Identify which cell holds the provided text, then report its [X, Y] central coordinate. 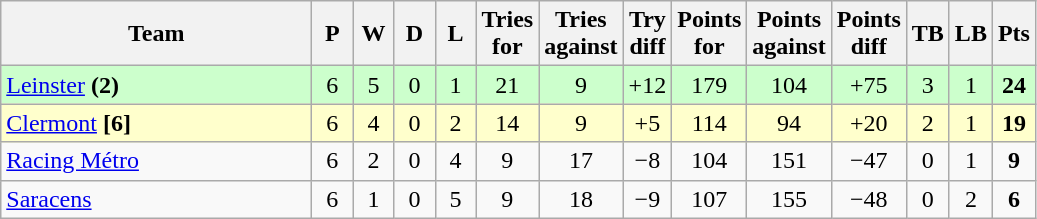
+5 [648, 123]
Tries for [508, 34]
21 [508, 85]
94 [789, 123]
3 [928, 85]
18 [581, 199]
Points for [710, 34]
−8 [648, 161]
Points diff [868, 34]
Racing Métro [156, 161]
LB [970, 34]
24 [1014, 85]
−47 [868, 161]
Points against [789, 34]
−9 [648, 199]
114 [710, 123]
L [456, 34]
Team [156, 34]
19 [1014, 123]
17 [581, 161]
+75 [868, 85]
155 [789, 199]
−48 [868, 199]
Tries against [581, 34]
107 [710, 199]
179 [710, 85]
Clermont [6] [156, 123]
Leinster (2) [156, 85]
Try diff [648, 34]
Pts [1014, 34]
W [374, 34]
Saracens [156, 199]
151 [789, 161]
P [332, 34]
TB [928, 34]
+20 [868, 123]
D [414, 34]
+12 [648, 85]
14 [508, 123]
